Return the [x, y] coordinate for the center point of the cell that contains the specified text.  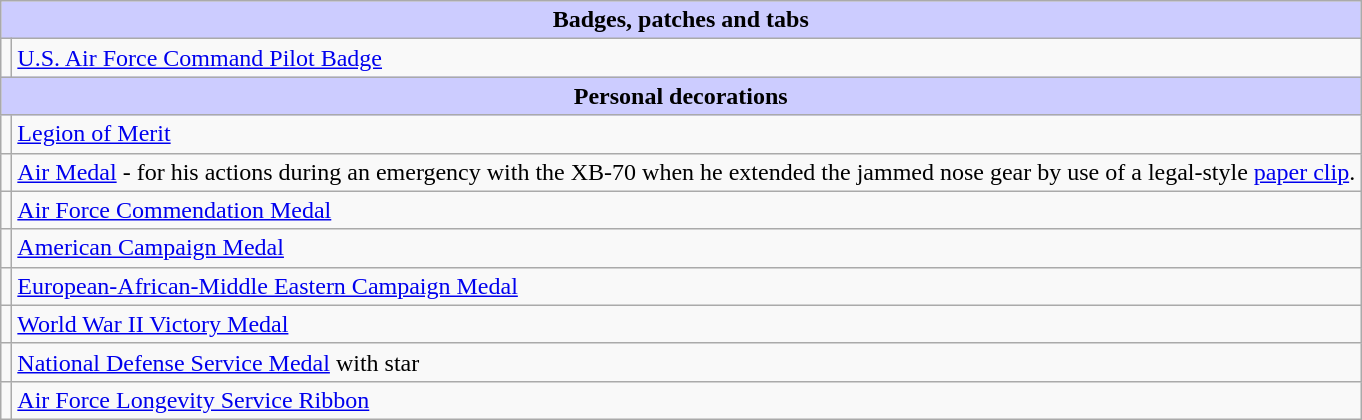
World War II Victory Medal [686, 324]
Air Medal - for his actions during an emergency with the XB-70 when he extended the jammed nose gear by use of a legal-style paper clip. [686, 172]
Personal decorations [681, 96]
Air Force Longevity Service Ribbon [686, 400]
American Campaign Medal [686, 248]
U.S. Air Force Command Pilot Badge [686, 58]
Badges, patches and tabs [681, 20]
European-African-Middle Eastern Campaign Medal [686, 286]
National Defense Service Medal with star [686, 362]
Air Force Commendation Medal [686, 210]
Legion of Merit [686, 134]
